Scan for the cell matching the given text and deliver its [X, Y] coordinate at center. 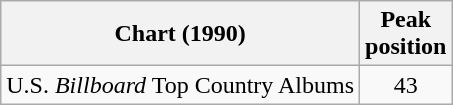
U.S. Billboard Top Country Albums [180, 85]
Chart (1990) [180, 34]
43 [406, 85]
Peakposition [406, 34]
